Find where the given text appears and provide that cell's center as (x, y) coordinate. 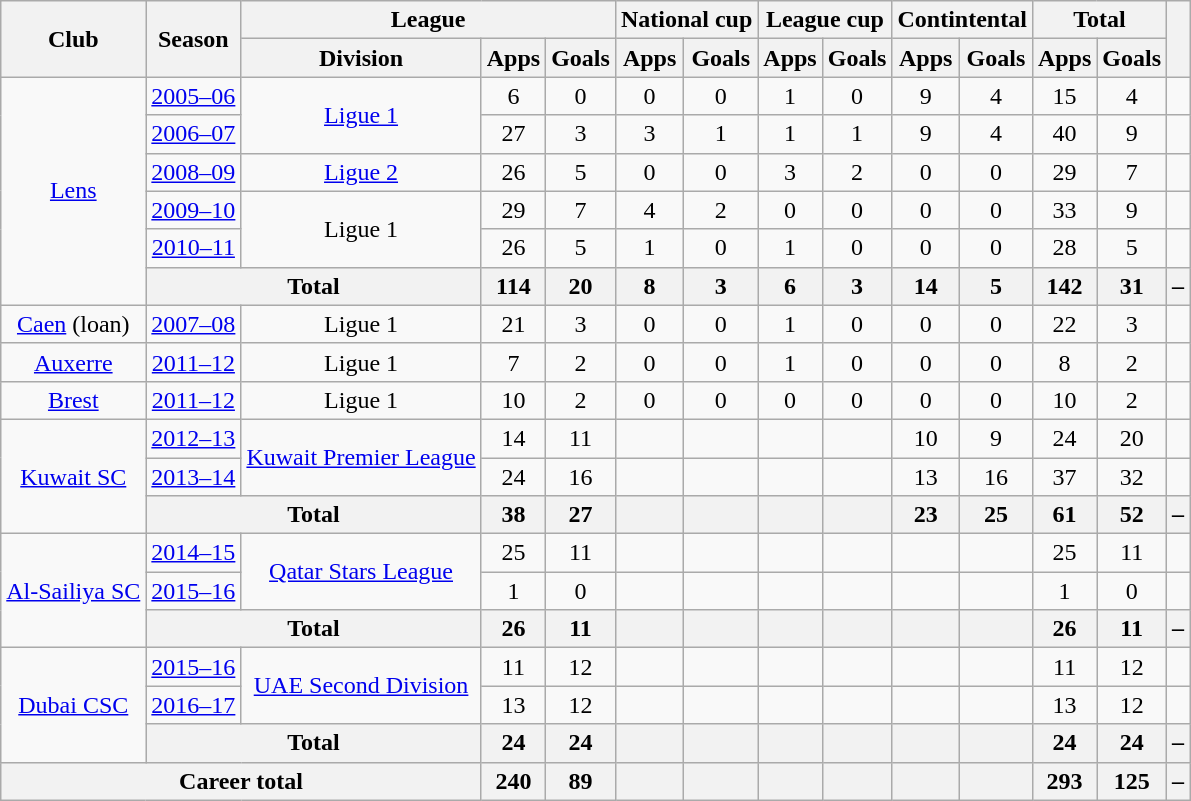
Kuwait Premier League (361, 457)
15 (1064, 96)
Division (361, 58)
2007–08 (194, 324)
23 (926, 515)
Career total (241, 781)
Kuwait SC (74, 476)
33 (1064, 210)
293 (1064, 781)
Dubai CSC (74, 705)
240 (513, 781)
37 (1064, 477)
2014–15 (194, 553)
28 (1064, 248)
61 (1064, 515)
Al-Sailiya SC (74, 591)
Auxerre (74, 362)
Qatar Stars League (361, 572)
Contintental (962, 20)
Season (194, 39)
40 (1064, 134)
125 (1132, 781)
Brest (74, 400)
31 (1132, 286)
UAE Second Division (361, 686)
38 (513, 515)
32 (1132, 477)
2010–11 (194, 248)
League (428, 20)
2009–10 (194, 210)
2016–17 (194, 705)
2012–13 (194, 438)
2005–06 (194, 96)
114 (513, 286)
Ligue 2 (361, 172)
22 (1064, 324)
National cup (686, 20)
2013–14 (194, 477)
52 (1132, 515)
21 (513, 324)
League cup (825, 20)
2008–09 (194, 172)
142 (1064, 286)
Lens (74, 191)
2006–07 (194, 134)
89 (581, 781)
Caen (loan) (74, 324)
Club (74, 39)
